Return the (X, Y) coordinate for the center point of the cell that contains the specified text.  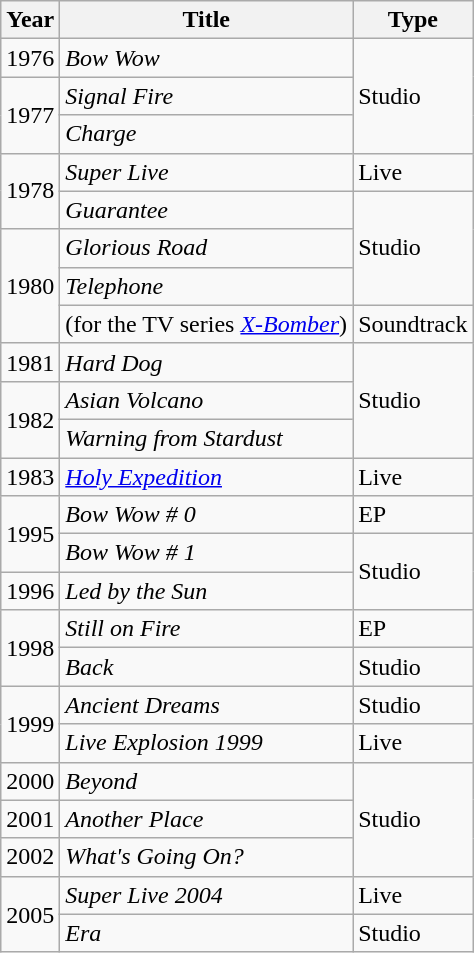
Asian Volcano (206, 400)
1996 (30, 591)
1998 (30, 648)
Year (30, 20)
Ancient Dreams (206, 705)
Soundtrack (413, 324)
Bow Wow # 1 (206, 553)
Still on Fire (206, 629)
Beyond (206, 781)
(for the TV series X-Bomber) (206, 324)
1995 (30, 534)
Glorious Road (206, 248)
2000 (30, 781)
Era (206, 933)
1983 (30, 477)
Guarantee (206, 210)
2005 (30, 914)
Warning from Stardust (206, 438)
Hard Dog (206, 362)
2002 (30, 857)
Bow Wow # 0 (206, 515)
1978 (30, 191)
Back (206, 667)
1977 (30, 115)
Another Place (206, 819)
Super Live 2004 (206, 895)
Bow Wow (206, 58)
1982 (30, 419)
1980 (30, 286)
Charge (206, 134)
Type (413, 20)
Super Live (206, 172)
1981 (30, 362)
2001 (30, 819)
1976 (30, 58)
Signal Fire (206, 96)
Telephone (206, 286)
What's Going On? (206, 857)
Title (206, 20)
Led by the Sun (206, 591)
Holy Expedition (206, 477)
1999 (30, 724)
Live Explosion 1999 (206, 743)
